Provide the (X, Y) coordinate of the cell's center where the given text is located.  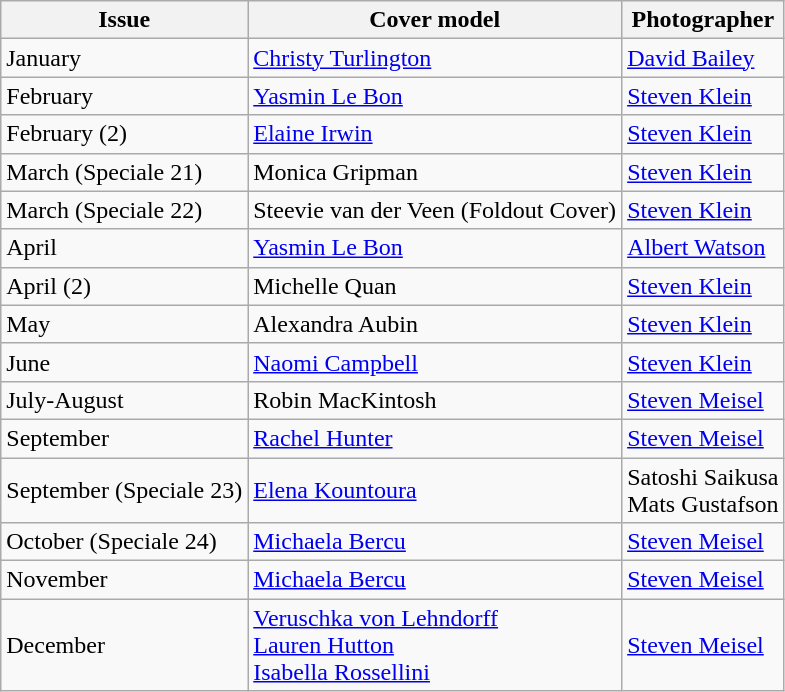
October (Speciale 24) (124, 542)
June (124, 362)
Alexandra Aubin (435, 324)
November (124, 580)
Rachel Hunter (435, 438)
December (124, 645)
March (Speciale 22) (124, 210)
February (124, 96)
September (Speciale 23) (124, 490)
Albert Watson (703, 248)
Christy Turlington (435, 58)
May (124, 324)
Michelle Quan (435, 286)
January (124, 58)
Elaine Irwin (435, 134)
Cover model (435, 20)
David Bailey (703, 58)
Robin MacKintosh (435, 400)
Issue (124, 20)
April (2) (124, 286)
April (124, 248)
Satoshi Saikusa Mats Gustafson (703, 490)
Photographer (703, 20)
March (Speciale 21) (124, 172)
Veruschka von LehndorffLauren HuttonIsabella Rossellini (435, 645)
Naomi Campbell (435, 362)
February (2) (124, 134)
September (124, 438)
Elena Kountoura (435, 490)
July-August (124, 400)
Monica Gripman (435, 172)
Steevie van der Veen (Foldout Cover) (435, 210)
